Search for the cell housing the specified text and yield its [x, y] center coordinate. 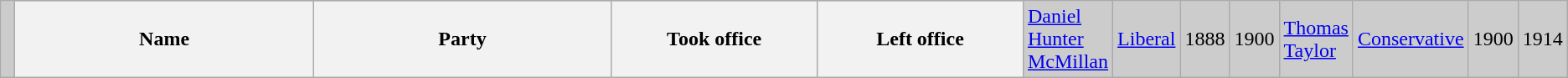
1914 [1543, 39]
Party [462, 39]
Daniel Hunter McMillan [1067, 39]
Left office [921, 39]
Liberal [1147, 39]
Took office [714, 39]
Thomas Taylor [1316, 39]
1888 [1204, 39]
Name [164, 39]
Conservative [1411, 39]
